Pinpoint the cell where the given text exists, returning its [x, y] midpoint coordinate. 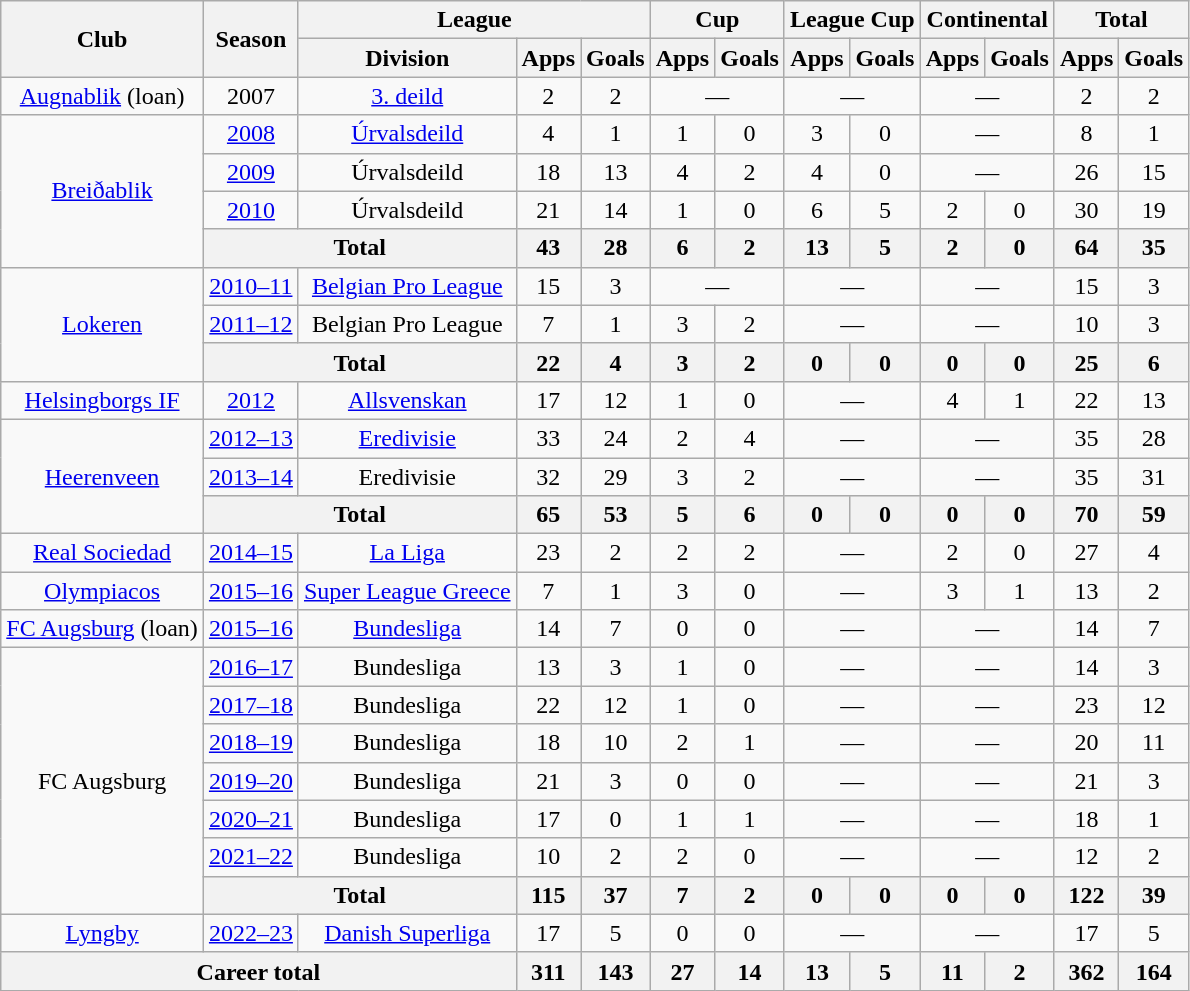
3. deild [407, 96]
19 [1154, 210]
Super League Greece [407, 591]
311 [548, 971]
70 [1086, 515]
25 [1086, 362]
Cup [717, 20]
Club [102, 39]
FC Augsburg (loan) [102, 629]
2018–19 [250, 743]
Heerenveen [102, 476]
Olympiacos [102, 591]
2007 [250, 96]
143 [615, 971]
2017–18 [250, 705]
24 [615, 438]
La Liga [407, 553]
2009 [250, 172]
League [474, 20]
8 [1086, 134]
Danish Superliga [407, 933]
League Cup [852, 20]
64 [1086, 248]
43 [548, 248]
2013–14 [250, 477]
33 [548, 438]
Allsvenskan [407, 400]
Division [407, 58]
2016–17 [250, 667]
2010 [250, 210]
2011–12 [250, 324]
2019–20 [250, 781]
Season [250, 39]
32 [548, 477]
2014–15 [250, 553]
2010–11 [250, 286]
2008 [250, 134]
31 [1154, 477]
2021–22 [250, 857]
115 [548, 895]
FC Augsburg [102, 781]
2012–13 [250, 438]
Real Sociedad [102, 553]
53 [615, 515]
26 [1086, 172]
Lokeren [102, 324]
Breiðablik [102, 191]
2022–23 [250, 933]
2020–21 [250, 819]
29 [615, 477]
362 [1086, 971]
59 [1154, 515]
20 [1086, 743]
122 [1086, 895]
2012 [250, 400]
Augnablik (loan) [102, 96]
Lyngby [102, 933]
Helsingborgs IF [102, 400]
39 [1154, 895]
Continental [987, 20]
30 [1086, 210]
65 [548, 515]
164 [1154, 971]
37 [615, 895]
Career total [258, 971]
